For the text-containing cell, return its midpoint in [x, y] coordinate format. 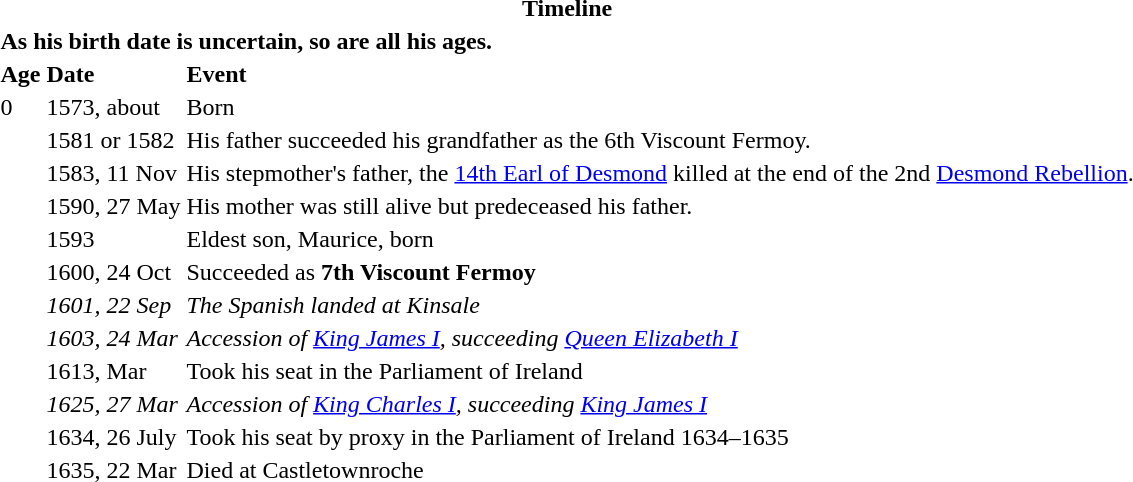
1573, about [114, 107]
1590, 27 May [114, 206]
1601, 22 Sep [114, 305]
1593 [114, 239]
1600, 24 Oct [114, 272]
1603, 24 Mar [114, 338]
1613, Mar [114, 371]
1583, 11 Nov [114, 173]
1634, 26 July [114, 437]
1581 or 1582 [114, 140]
Date [114, 74]
1625, 27 Mar [114, 404]
